For the text-containing cell, return its midpoint in (X, Y) coordinate format. 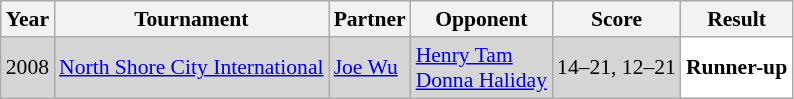
Year (28, 19)
Opponent (482, 19)
Henry Tam Donna Haliday (482, 68)
Tournament (192, 19)
Score (616, 19)
2008 (28, 68)
Result (736, 19)
Partner (370, 19)
Runner-up (736, 68)
14–21, 12–21 (616, 68)
Joe Wu (370, 68)
North Shore City International (192, 68)
